Output the (X, Y) coordinate of the center of the cell containing the given text.  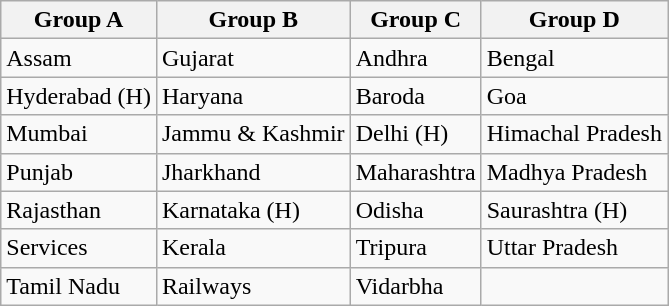
Odisha (416, 210)
Saurashtra (H) (574, 210)
Group B (253, 20)
Uttar Pradesh (574, 248)
Group A (79, 20)
Kerala (253, 248)
Himachal Pradesh (574, 134)
Gujarat (253, 58)
Tamil Nadu (79, 286)
Bengal (574, 58)
Goa (574, 96)
Services (79, 248)
Tripura (416, 248)
Jharkhand (253, 172)
Rajasthan (79, 210)
Punjab (79, 172)
Assam (79, 58)
Mumbai (79, 134)
Jammu & Kashmir (253, 134)
Haryana (253, 96)
Group D (574, 20)
Andhra (416, 58)
Vidarbha (416, 286)
Delhi (H) (416, 134)
Group C (416, 20)
Hyderabad (H) (79, 96)
Baroda (416, 96)
Madhya Pradesh (574, 172)
Karnataka (H) (253, 210)
Maharashtra (416, 172)
Railways (253, 286)
